Capture the cell that displays the provided text and extract its (X, Y) central coordinate. 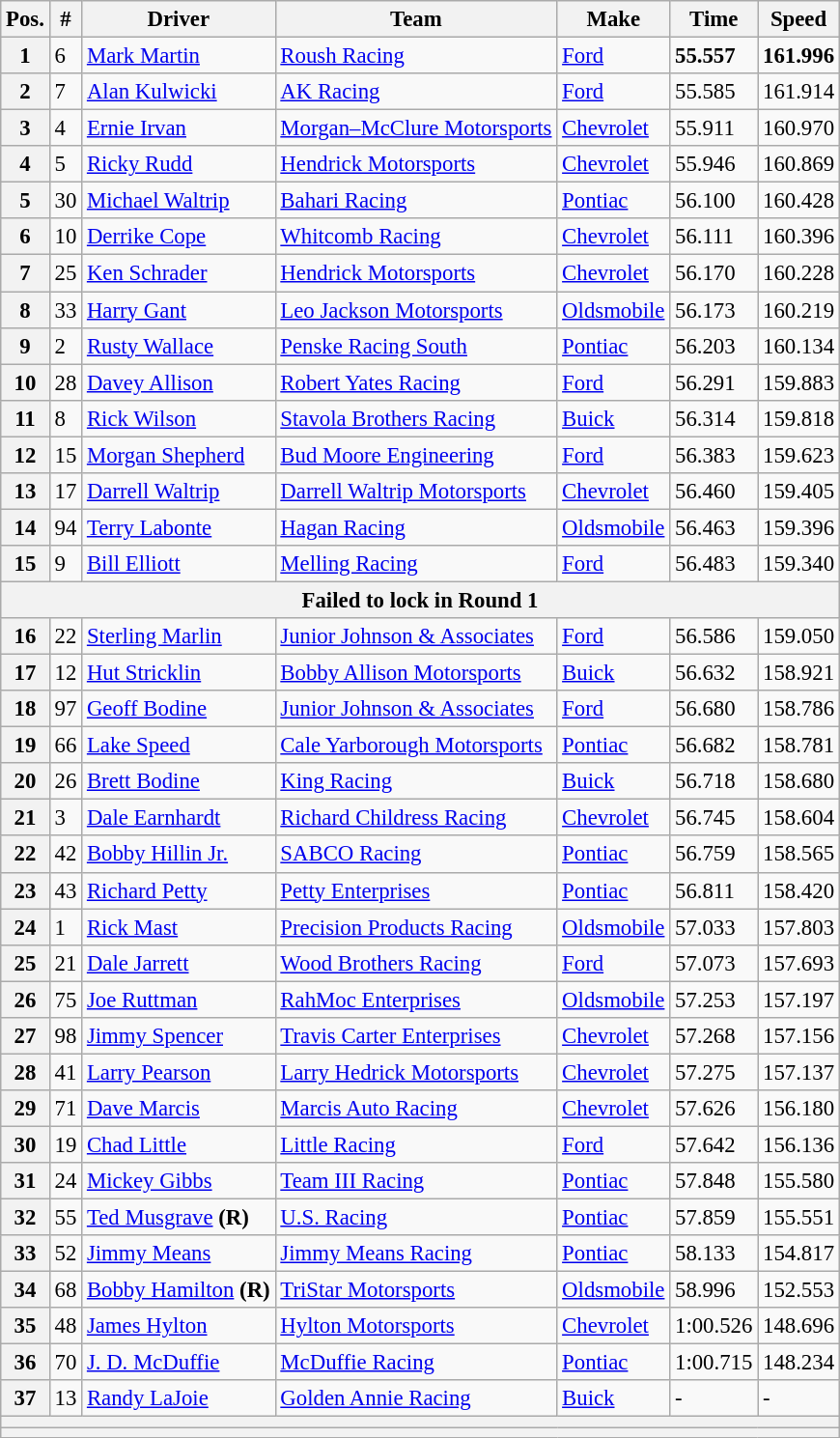
King Racing (416, 781)
158.565 (799, 855)
156.136 (799, 1144)
57.033 (714, 927)
56.483 (714, 564)
Make (614, 19)
Rick Mast (179, 927)
RahMoc Enterprises (416, 1000)
1:00.526 (714, 1326)
AK Racing (416, 92)
41 (66, 1072)
Morgan Shepherd (179, 455)
1:00.715 (714, 1363)
55.946 (714, 164)
52 (66, 1254)
Wood Brothers Racing (416, 963)
U.S. Racing (416, 1218)
Harry Gant (179, 310)
SABCO Racing (416, 855)
154.817 (799, 1254)
Speed (799, 19)
Dale Earnhardt (179, 818)
Joe Ruttman (179, 1000)
160.219 (799, 310)
James Hylton (179, 1326)
McDuffie Racing (416, 1363)
Whitcomb Racing (416, 237)
57.073 (714, 963)
23 (25, 890)
159.340 (799, 564)
Dave Marcis (179, 1109)
Ted Musgrave (R) (179, 1218)
75 (66, 1000)
Hagan Racing (416, 527)
56.586 (714, 636)
Bobby Allison Motorsports (416, 673)
Alan Kulwicki (179, 92)
56.170 (714, 273)
Cale Yarborough Motorsports (416, 746)
56.718 (714, 781)
Terry Labonte (179, 527)
Little Racing (416, 1144)
Bill Elliott (179, 564)
57.848 (714, 1181)
161.996 (799, 56)
Ernie Irvan (179, 128)
Darrell Waltrip Motorsports (416, 492)
155.580 (799, 1181)
Randy LaJoie (179, 1399)
Ken Schrader (179, 273)
Mickey Gibbs (179, 1181)
Golden Annie Racing (416, 1399)
157.803 (799, 927)
148.234 (799, 1363)
18 (25, 709)
Richard Childress Racing (416, 818)
158.420 (799, 890)
159.623 (799, 455)
57.859 (714, 1218)
Jimmy Means (179, 1254)
157.137 (799, 1072)
55.911 (714, 128)
94 (66, 527)
Jimmy Means Racing (416, 1254)
156.180 (799, 1109)
Davey Allison (179, 382)
Bobby Hillin Jr. (179, 855)
157.156 (799, 1036)
148.696 (799, 1326)
70 (66, 1363)
Brett Bodine (179, 781)
27 (25, 1036)
32 (25, 1218)
Leo Jackson Motorsports (416, 310)
Lake Speed (179, 746)
Richard Petty (179, 890)
158.604 (799, 818)
56.383 (714, 455)
56.632 (714, 673)
29 (25, 1109)
Driver (179, 19)
20 (25, 781)
Robert Yates Racing (416, 382)
37 (25, 1399)
48 (66, 1326)
56.680 (714, 709)
42 (66, 855)
160.134 (799, 346)
160.869 (799, 164)
56.682 (714, 746)
56.111 (714, 237)
68 (66, 1290)
Travis Carter Enterprises (416, 1036)
Derrike Cope (179, 237)
Geoff Bodine (179, 709)
Bud Moore Engineering (416, 455)
J. D. McDuffie (179, 1363)
16 (25, 636)
Rusty Wallace (179, 346)
159.396 (799, 527)
58.133 (714, 1254)
Morgan–McClure Motorsports (416, 128)
159.405 (799, 492)
158.921 (799, 673)
55.585 (714, 92)
34 (25, 1290)
Bahari Racing (416, 201)
Failed to lock in Round 1 (421, 600)
57.253 (714, 1000)
56.759 (714, 855)
Time (714, 19)
Darrell Waltrip (179, 492)
97 (66, 709)
159.818 (799, 418)
Melling Racing (416, 564)
Larry Pearson (179, 1072)
155.551 (799, 1218)
71 (66, 1109)
Penske Racing South (416, 346)
Chad Little (179, 1144)
152.553 (799, 1290)
55.557 (714, 56)
56.173 (714, 310)
66 (66, 746)
Pos. (25, 19)
Hylton Motorsports (416, 1326)
158.781 (799, 746)
160.970 (799, 128)
Ricky Rudd (179, 164)
157.693 (799, 963)
159.050 (799, 636)
Hut Stricklin (179, 673)
57.642 (714, 1144)
43 (66, 890)
Michael Waltrip (179, 201)
# (66, 19)
158.786 (799, 709)
58.996 (714, 1290)
Rick Wilson (179, 418)
Precision Products Racing (416, 927)
Jimmy Spencer (179, 1036)
56.463 (714, 527)
14 (25, 527)
Marcis Auto Racing (416, 1109)
56.745 (714, 818)
Mark Martin (179, 56)
160.228 (799, 273)
55 (66, 1218)
57.268 (714, 1036)
Bobby Hamilton (R) (179, 1290)
160.396 (799, 237)
Team (416, 19)
56.811 (714, 890)
31 (25, 1181)
56.314 (714, 418)
158.680 (799, 781)
Stavola Brothers Racing (416, 418)
56.291 (714, 382)
56.100 (714, 201)
56.460 (714, 492)
Team III Racing (416, 1181)
TriStar Motorsports (416, 1290)
161.914 (799, 92)
56.203 (714, 346)
11 (25, 418)
160.428 (799, 201)
98 (66, 1036)
159.883 (799, 382)
Dale Jarrett (179, 963)
Larry Hedrick Motorsports (416, 1072)
Sterling Marlin (179, 636)
35 (25, 1326)
Roush Racing (416, 56)
157.197 (799, 1000)
57.626 (714, 1109)
57.275 (714, 1072)
36 (25, 1363)
Petty Enterprises (416, 890)
